Return [x, y] of the center of cell containing provided text 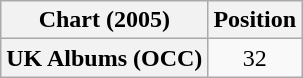
32 [255, 58]
Position [255, 20]
UK Albums (OCC) [104, 58]
Chart (2005) [104, 20]
